Detect which cell encompasses the target text, then output its (X, Y) center coordinate. 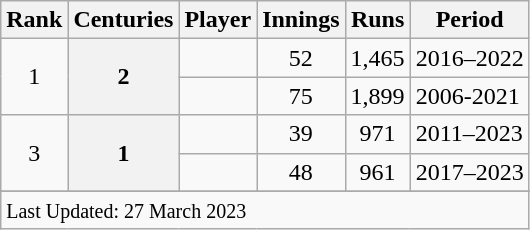
52 (301, 58)
2011–2023 (470, 134)
3 (34, 153)
Player (218, 20)
Last Updated: 27 March 2023 (265, 210)
Runs (378, 20)
Period (470, 20)
2017–2023 (470, 172)
2006-2021 (470, 96)
961 (378, 172)
1,899 (378, 96)
39 (301, 134)
75 (301, 96)
48 (301, 172)
2 (124, 77)
Innings (301, 20)
Centuries (124, 20)
971 (378, 134)
2016–2022 (470, 58)
1,465 (378, 58)
Rank (34, 20)
